Determine the [x, y] coordinate at the center of the cell enclosing the given text.  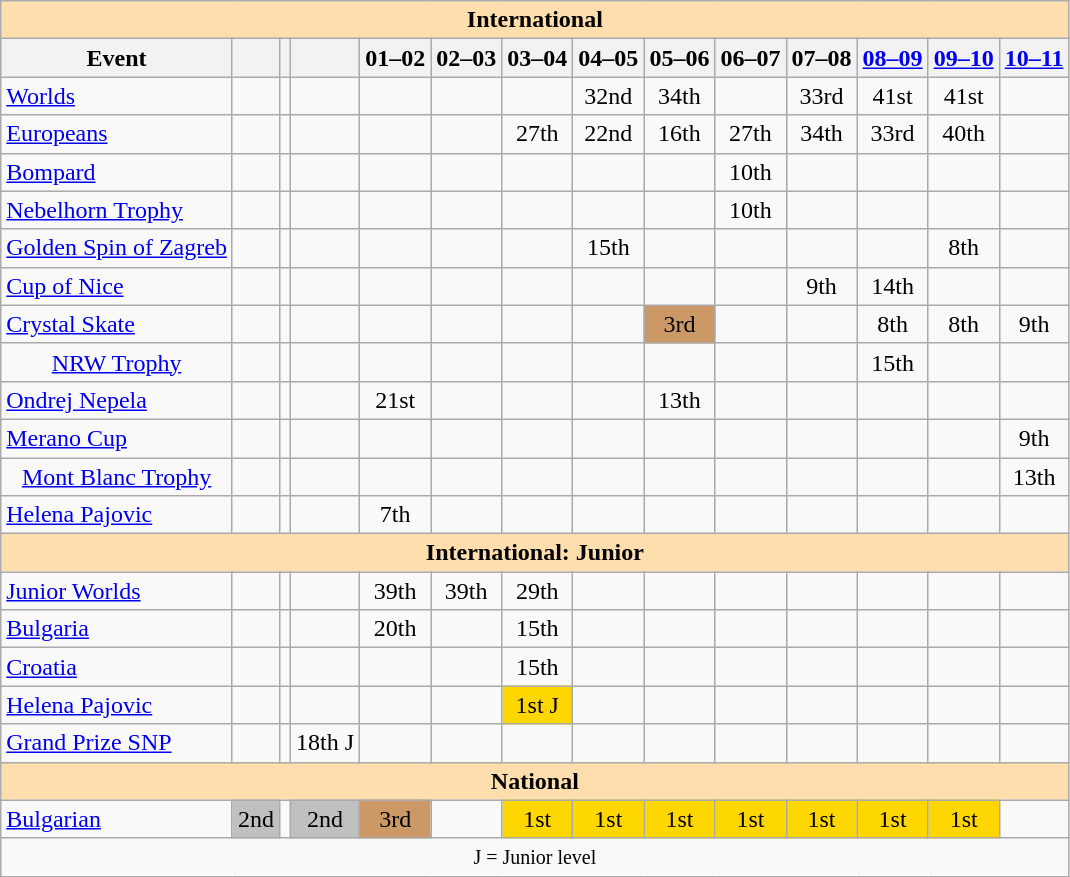
07–08 [822, 58]
Ondrej Nepela [117, 400]
05–06 [680, 58]
Bulgarian [117, 819]
32nd [608, 96]
Golden Spin of Zagreb [117, 248]
Crystal Skate [117, 324]
Europeans [117, 134]
02–03 [466, 58]
Croatia [117, 667]
21st [396, 400]
29th [538, 591]
Cup of Nice [117, 286]
Event [117, 58]
01–02 [396, 58]
20th [396, 629]
22nd [608, 134]
40th [964, 134]
03–04 [538, 58]
Bulgaria [117, 629]
International [535, 20]
1st J [538, 705]
Grand Prize SNP [117, 743]
National [535, 781]
Bompard [117, 172]
08–09 [892, 58]
Merano Cup [117, 438]
Nebelhorn Trophy [117, 210]
Worlds [117, 96]
06–07 [750, 58]
7th [396, 515]
10–11 [1034, 58]
J = Junior level [535, 857]
18th J [326, 743]
14th [892, 286]
Mont Blanc Trophy [117, 477]
16th [680, 134]
International: Junior [535, 553]
09–10 [964, 58]
04–05 [608, 58]
Junior Worlds [117, 591]
NRW Trophy [117, 362]
